From the cell containing the given text, extract its center point as [X, Y] coordinate. 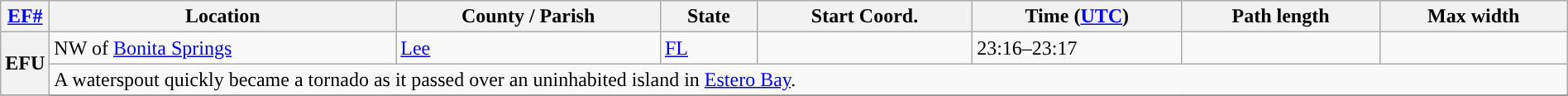
EF# [25, 17]
FL [708, 48]
Path length [1280, 17]
Time (UTC) [1077, 17]
EFU [25, 64]
A waterspout quickly became a tornado as it passed over an uninhabited island in Estero Bay. [809, 79]
NW of Bonita Springs [223, 48]
23:16–23:17 [1077, 48]
County / Parish [528, 17]
Max width [1474, 17]
Start Coord. [864, 17]
Lee [528, 48]
State [708, 17]
Location [223, 17]
